From the cell containing the given text, extract its center point as (x, y) coordinate. 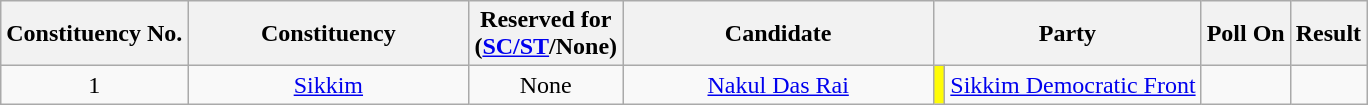
Result (1328, 34)
Sikkim (328, 85)
Constituency (328, 34)
Poll On (1246, 34)
Sikkim Democratic Front (1073, 85)
Candidate (778, 34)
Nakul Das Rai (778, 85)
None (546, 85)
Constituency No. (94, 34)
Reserved for(SC/ST/None) (546, 34)
Party (1068, 34)
1 (94, 85)
